Return the (X, Y) coordinate for the center point of the cell that contains the specified text.  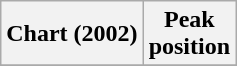
Chart (2002) (72, 34)
Peakposition (189, 34)
